Extract the (x, y) coordinate from the center of the cell holding the provided text.  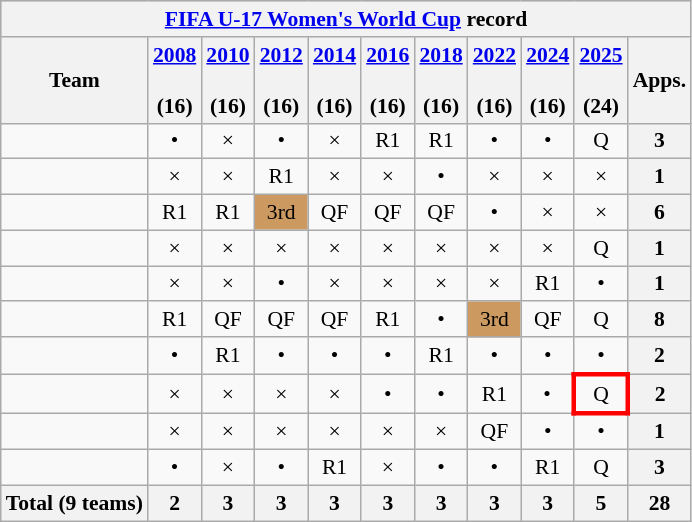
Team (74, 80)
2018(16) (440, 80)
2010(16) (228, 80)
2022(16) (494, 80)
2025(24) (600, 80)
5 (600, 504)
2016(16) (388, 80)
Apps. (660, 80)
2014(16) (334, 80)
FIFA U-17 Women's World Cup record (346, 19)
28 (660, 504)
2008(16) (174, 80)
8 (660, 320)
2012(16) (282, 80)
2024(16) (548, 80)
Total (9 teams) (74, 504)
6 (660, 213)
